Provide the [X, Y] coordinate of the cell's center where the given text is located.  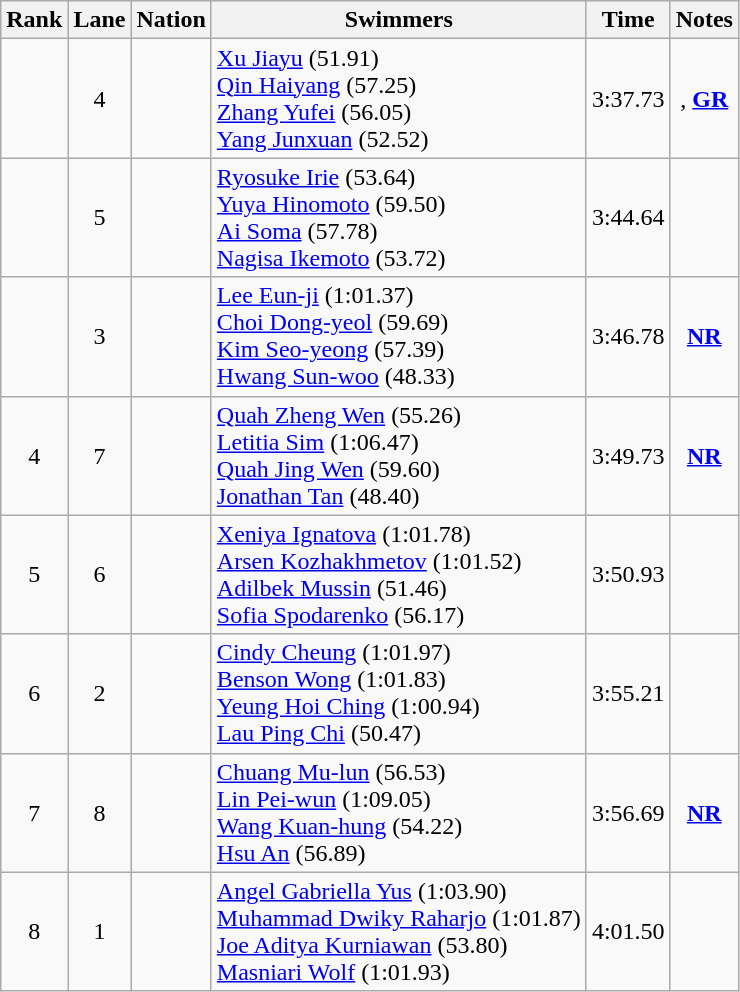
3:56.69 [628, 812]
Rank [34, 20]
2 [100, 694]
Lane [100, 20]
Quah Zheng Wen (55.26)Letitia Sim (1:06.47)Quah Jing Wen (59.60)Jonathan Tan (48.40) [398, 456]
4:01.50 [628, 932]
Notes [704, 20]
Angel Gabriella Yus (1:03.90)Muhammad Dwiky Raharjo (1:01.87)Joe Aditya Kurniawan (53.80)Masniari Wolf (1:01.93) [398, 932]
Cindy Cheung (1:01.97)Benson Wong (1:01.83)Yeung Hoi Ching (1:00.94)Lau Ping Chi (50.47) [398, 694]
Ryosuke Irie (53.64)Yuya Hinomoto (59.50)Ai Soma (57.78)Nagisa Ikemoto (53.72) [398, 218]
Xeniya Ignatova (1:01.78)Arsen Kozhakhmetov (1:01.52)Adilbek Mussin (51.46)Sofia Spodarenko (56.17) [398, 574]
3:55.21 [628, 694]
3:37.73 [628, 98]
3:46.78 [628, 336]
Nation [171, 20]
Lee Eun-ji (1:01.37)Choi Dong-yeol (59.69)Kim Seo-yeong (57.39)Hwang Sun-woo (48.33) [398, 336]
3:49.73 [628, 456]
3:50.93 [628, 574]
, GR [704, 98]
Chuang Mu-lun (56.53)Lin Pei-wun (1:09.05)Wang Kuan-hung (54.22)Hsu An (56.89) [398, 812]
3 [100, 336]
Xu Jiayu (51.91)Qin Haiyang (57.25)Zhang Yufei (56.05)Yang Junxuan (52.52) [398, 98]
Time [628, 20]
3:44.64 [628, 218]
Swimmers [398, 20]
1 [100, 932]
